Locate the cell with the specified text and output its [X, Y] center coordinate. 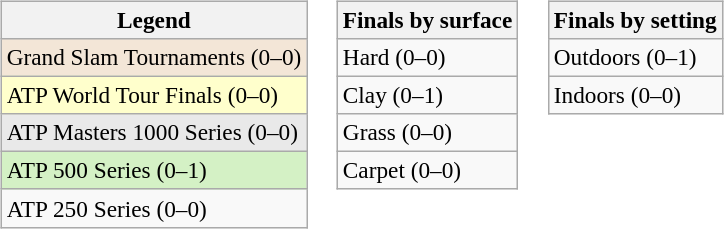
Carpet (0–0) [427, 171]
Indoors (0–0) [635, 95]
ATP 500 Series (0–1) [154, 171]
Legend [154, 20]
Finals by surface [427, 20]
Clay (0–1) [427, 95]
ATP Masters 1000 Series (0–0) [154, 133]
Outdoors (0–1) [635, 57]
Finals by setting [635, 20]
ATP World Tour Finals (0–0) [154, 95]
Hard (0–0) [427, 57]
ATP 250 Series (0–0) [154, 208]
Grass (0–0) [427, 133]
Grand Slam Tournaments (0–0) [154, 57]
